Scan for the cell matching the given text and deliver its [X, Y] coordinate at center. 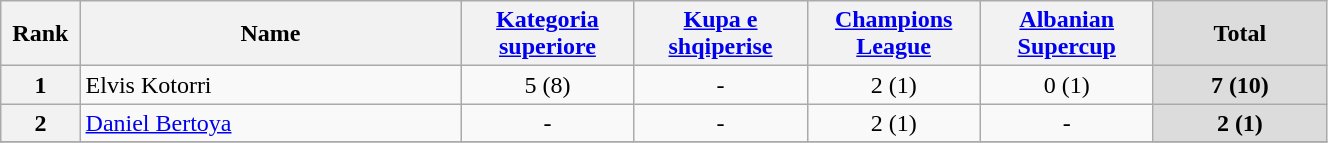
Kategoria superiore [548, 34]
Champions League [894, 34]
Total [1240, 34]
5 (8) [548, 85]
2 [40, 123]
1 [40, 85]
Kupa e shqiperise [720, 34]
Rank [40, 34]
7 (10) [1240, 85]
Daniel Bertoya [270, 123]
Elvis Kotorri [270, 85]
Albanian Supercup [1066, 34]
0 (1) [1066, 85]
Name [270, 34]
